Return the [x, y] coordinate for the center point of the cell that contains the specified text.  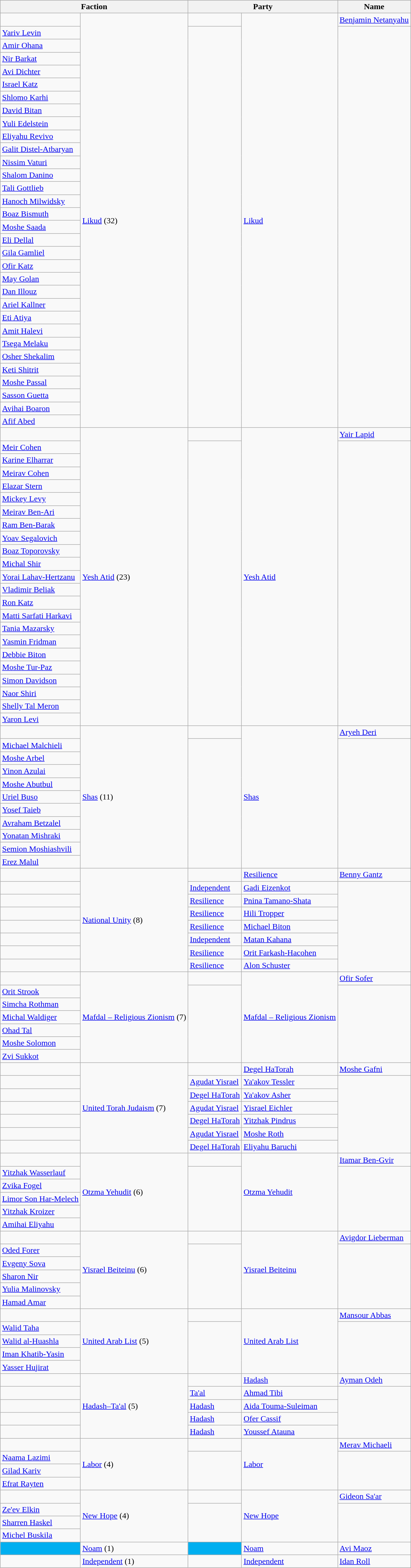
Ta'al [215, 1393]
Hanoch Milwidsky [40, 201]
Yitzhak Kroizer [40, 1212]
Youssef Atauna [290, 1432]
Ofir Katz [40, 266]
Faction [94, 7]
Likud (32) [134, 221]
Efrat Rayten [40, 1484]
Name [374, 7]
Tali Gottlieb [40, 188]
Eliyahu Revivo [40, 136]
Gideon Sa'ar [374, 1497]
Iman Khatib-Yasin [40, 1354]
Aryeh Deri [374, 732]
New Hope [290, 1516]
Avigdor Lieberman [374, 1238]
Benjamin Netanyahu [374, 20]
Michal Waldiger [40, 1017]
Naor Shiri [40, 693]
Labor (4) [134, 1464]
Ariel Kallner [40, 305]
Meirav Ben-Ari [40, 512]
Yariv Levin [40, 33]
Walid Taha [40, 1328]
Moshe Abutbul [40, 784]
Oded Forer [40, 1250]
Yisrael Beiteinu (6) [134, 1270]
Meirav Cohen [40, 473]
Yitzhak Pindrus [290, 1121]
Yasser Hujirat [40, 1367]
Zvi Sukkot [40, 1056]
Sharren Haskel [40, 1522]
Yonatan Mishraki [40, 836]
Matan Kahana [290, 939]
Keti Shitrit [40, 369]
National Unity (8) [134, 920]
Elazar Stern [40, 486]
Yorai Lahav-Hertzanu [40, 577]
Zvika Fogel [40, 1185]
Avi Maoz [374, 1548]
Ayman Odeh [374, 1380]
Yinon Azulai [40, 771]
Avihai Boaron [40, 408]
Moshe Saada [40, 227]
Yasmin Fridman [40, 642]
Ohad Tal [40, 1030]
Michael Biton [290, 926]
Vladimir Beliak [40, 590]
Yosef Taieb [40, 810]
Amihai Eliyahu [40, 1225]
Dan Illouz [40, 292]
Otzma Yehudit [290, 1192]
Erez Malul [40, 862]
Eli Dellal [40, 240]
Noam (1) [134, 1548]
Meir Cohen [40, 447]
Shelly Tal Meron [40, 706]
Yesh Atid (23) [134, 577]
Boaz Toporovsky [40, 551]
Simcha Rothman [40, 1004]
Nissim Vaturi [40, 162]
Simon Davidson [40, 680]
Osher Shekalim [40, 356]
Nir Barkat [40, 59]
Aida Touma-Suleiman [290, 1406]
Michael Malchieli [40, 745]
Karine Elharrar [40, 460]
Hamad Amar [40, 1302]
Orit Farkash-Hacohen [290, 952]
Eti Atiya [40, 318]
Mafdal – Religious Zionism (7) [134, 1017]
United Torah Judaism (7) [134, 1108]
Mafdal – Religious Zionism [290, 1017]
Tsega Melaku [40, 343]
Mansour Abbas [374, 1315]
Tania Mazarsky [40, 629]
Amir Ohana [40, 46]
Gilad Kariv [40, 1471]
Otzma Yehudit (6) [134, 1192]
Ofir Sofer [374, 978]
Yitzhak Wasserlauf [40, 1173]
Itamar Ben-Gvir [374, 1160]
Shas [290, 797]
Yair Lapid [374, 434]
Sharon Nir [40, 1276]
Moshe Gafni [374, 1069]
Shlomo Karhi [40, 97]
Galit Distel-Atbaryan [40, 149]
Boaz Bismuth [40, 214]
New Hope (4) [134, 1516]
Moshe Roth [290, 1134]
Alon Schuster [290, 965]
Pnina Tamano-Shata [290, 901]
Gadi Eizenkot [290, 888]
Sasson Guetta [40, 395]
Ya'akov Asher [290, 1095]
Naama Lazimi [40, 1458]
Moshe Passal [40, 383]
Ram Ben-Barak [40, 525]
Amit Halevi [40, 330]
Semion Moshiashvili [40, 849]
Orit Strook [40, 991]
Afif Abed [40, 421]
Yulia Malinovsky [40, 1289]
Noam [290, 1548]
Idan Roll [374, 1561]
Ya'akov Tessler [290, 1082]
Avi Dichter [40, 71]
Party [263, 7]
Debbie Biton [40, 654]
Mickey Levy [40, 499]
Ze'ev Elkin [40, 1509]
Yaron Levi [40, 719]
Hili Tropper [290, 914]
Uriel Buso [40, 797]
May Golan [40, 279]
Moshe Arbel [40, 758]
Walid al-Huashla [40, 1341]
Eliyahu Baruchi [290, 1147]
Likud [290, 221]
Ofer Cassif [290, 1419]
Yisrael Eichler [290, 1108]
Hadash–Ta'al (5) [134, 1406]
Benny Gantz [374, 875]
United Arab List (5) [134, 1341]
David Bitan [40, 110]
Ron Katz [40, 603]
Independent (1) [134, 1561]
Moshe Solomon [40, 1043]
Avraham Betzalel [40, 823]
Shas (11) [134, 797]
Michel Buskila [40, 1535]
Moshe Tur-Paz [40, 667]
United Arab List [290, 1341]
Limor Son Har-Melech [40, 1198]
Yesh Atid [290, 577]
Michal Shir [40, 564]
Yoav Segalovich [40, 538]
Israel Katz [40, 84]
Ahmad Tibi [290, 1393]
Matti Sarfati Harkavi [40, 616]
Labor [290, 1464]
Shalom Danino [40, 175]
Gila Gamliel [40, 253]
Merav Michaeli [374, 1445]
Evgeny Sova [40, 1263]
Yuli Edelstein [40, 123]
Yisrael Beiteinu [290, 1270]
